Return [X, Y] of the center of cell containing provided text 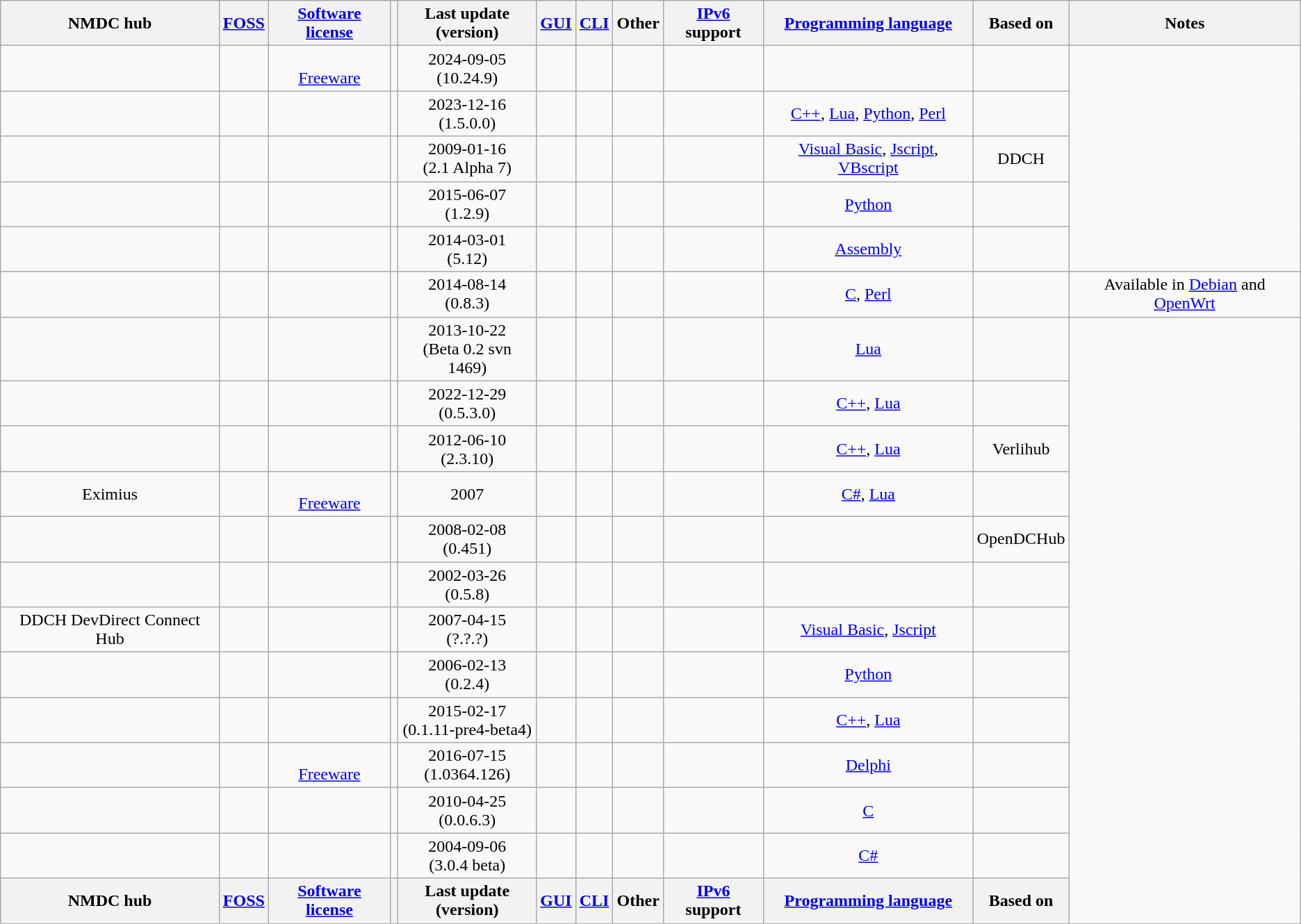
2007-04-15(?.?.?) [467, 629]
2006-02-13(0.2.4) [467, 675]
C# [868, 856]
Eximius [110, 493]
Lua [868, 349]
2010-04-25(0.0.6.3) [467, 810]
C, Perl [868, 295]
OpenDCHub [1021, 539]
2022-12-29(0.5.3.0) [467, 403]
2008-02-08(0.451) [467, 539]
C#, Lua [868, 493]
Assembly [868, 249]
2004-09-06(3.0.4 beta) [467, 856]
2015-02-17(0.1.11-pre4-beta4) [467, 720]
Notes [1184, 24]
2002-03-26(0.5.8) [467, 584]
DDCH [1021, 158]
2013-10-22(Beta 0.2 svn 1469) [467, 349]
Available in Debian and OpenWrt [1184, 295]
Verlihub [1021, 449]
Visual Basic, Jscript, VBscript [868, 158]
2015-06-07(1.2.9) [467, 204]
DDCH DevDirect Connect Hub [110, 629]
2007 [467, 493]
2014-08-14(0.8.3) [467, 295]
2012-06-10(2.3.10) [467, 449]
C++, Lua, Python, Perl [868, 114]
2023-12-16(1.5.0.0) [467, 114]
2024-09-05(10.24.9) [467, 68]
2016-07-15(1.0364.126) [467, 766]
Visual Basic, Jscript [868, 629]
Delphi [868, 766]
C [868, 810]
2009-01-16(2.1 Alpha 7) [467, 158]
2014-03-01(5.12) [467, 249]
